Detect which cell encompasses the target text, then output its [X, Y] center coordinate. 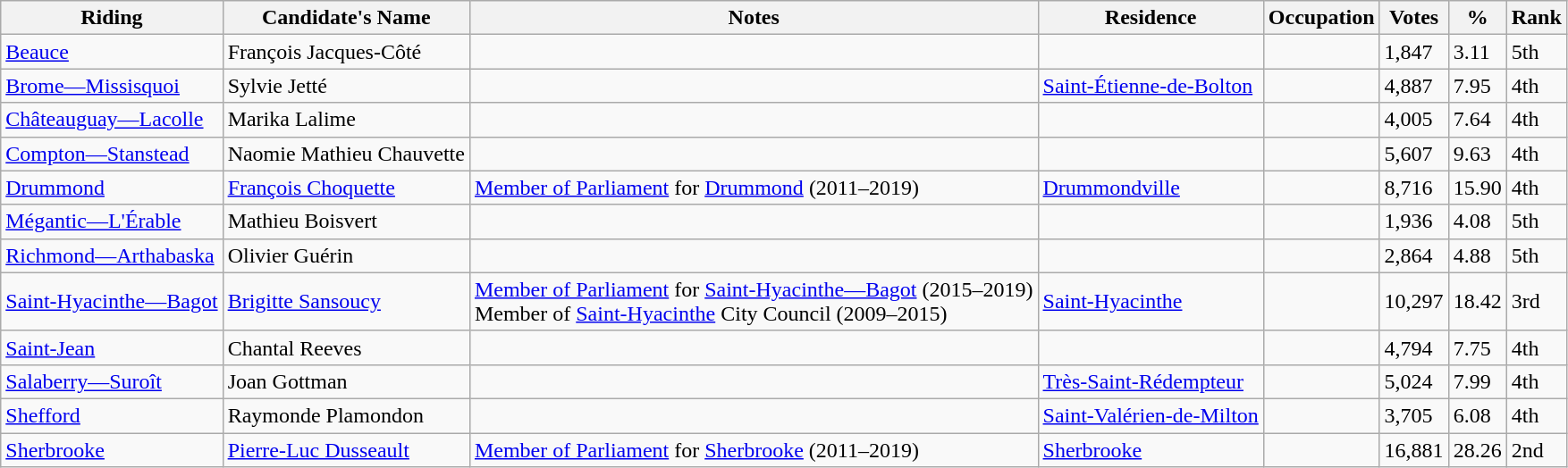
Joan Gottman [346, 381]
Brome—Missisquoi [112, 86]
% [1477, 18]
Sylvie Jetté [346, 86]
Saint-Étienne-de-Bolton [1151, 86]
1,936 [1414, 221]
7.95 [1477, 86]
Naomie Mathieu Chauvette [346, 154]
Chantal Reeves [346, 347]
1,847 [1414, 52]
9.63 [1477, 154]
Olivier Guérin [346, 255]
Marika Lalime [346, 120]
Salaberry—Suroît [112, 381]
6.08 [1477, 415]
Richmond—Arthabaska [112, 255]
18.42 [1477, 302]
Très-Saint-Rédempteur [1151, 381]
Saint-Hyacinthe—Bagot [112, 302]
Votes [1414, 18]
28.26 [1477, 449]
3,705 [1414, 415]
Riding [112, 18]
4,794 [1414, 347]
Shefford [112, 415]
4,005 [1414, 120]
Beauce [112, 52]
7.64 [1477, 120]
2,864 [1414, 255]
8,716 [1414, 188]
Mégantic—L'Érable [112, 221]
Member of Parliament for Sherbrooke (2011–2019) [754, 449]
Châteauguay—Lacolle [112, 120]
Brigitte Sansoucy [346, 302]
3.11 [1477, 52]
Saint-Hyacinthe [1151, 302]
Drummond [112, 188]
3rd [1536, 302]
Candidate's Name [346, 18]
Residence [1151, 18]
4,887 [1414, 86]
François Jacques-Côté [346, 52]
15.90 [1477, 188]
Compton—Stanstead [112, 154]
Member of Parliament for Drummond (2011–2019) [754, 188]
Mathieu Boisvert [346, 221]
16,881 [1414, 449]
10,297 [1414, 302]
Saint-Valérien-de-Milton [1151, 415]
5,024 [1414, 381]
Notes [754, 18]
Occupation [1321, 18]
Raymonde Plamondon [346, 415]
5,607 [1414, 154]
7.75 [1477, 347]
François Choquette [346, 188]
Member of Parliament for Saint-Hyacinthe—Bagot (2015–2019) Member of Saint-Hyacinthe City Council (2009–2015) [754, 302]
Drummondville [1151, 188]
4.08 [1477, 221]
2nd [1536, 449]
Saint-Jean [112, 347]
Pierre-Luc Dusseault [346, 449]
Rank [1536, 18]
7.99 [1477, 381]
4.88 [1477, 255]
